From the cell containing the given text, extract its center point as [X, Y] coordinate. 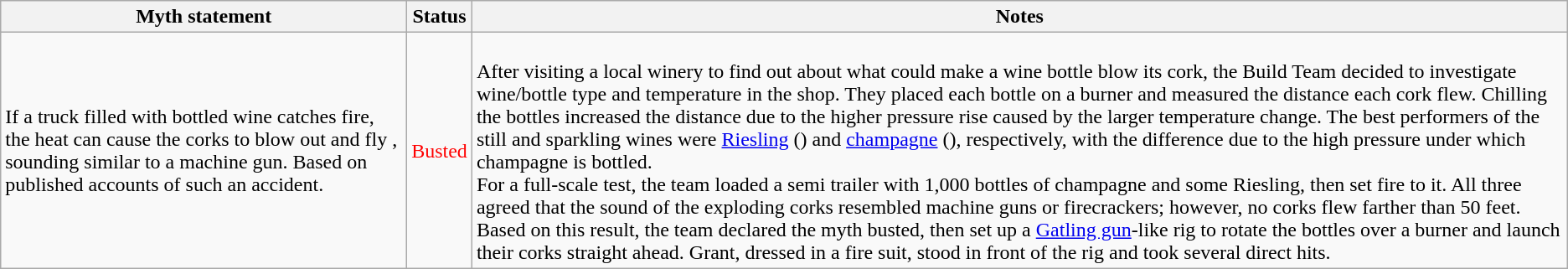
Myth statement [204, 17]
Busted [440, 151]
Status [440, 17]
Notes [1019, 17]
